Find where the given text appears and provide that cell's center as (X, Y) coordinate. 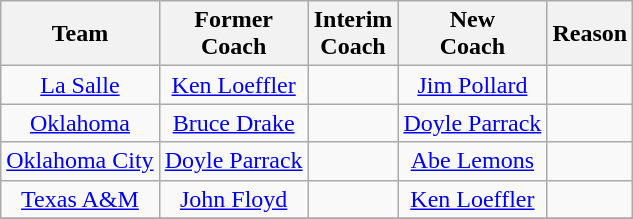
John Floyd (234, 199)
Team (80, 34)
InterimCoach (353, 34)
Oklahoma City (80, 161)
Jim Pollard (472, 85)
NewCoach (472, 34)
Bruce Drake (234, 123)
Reason (590, 34)
Abe Lemons (472, 161)
Texas A&M (80, 199)
Oklahoma (80, 123)
La Salle (80, 85)
FormerCoach (234, 34)
